Find where the given text appears and provide that cell's center as (X, Y) coordinate. 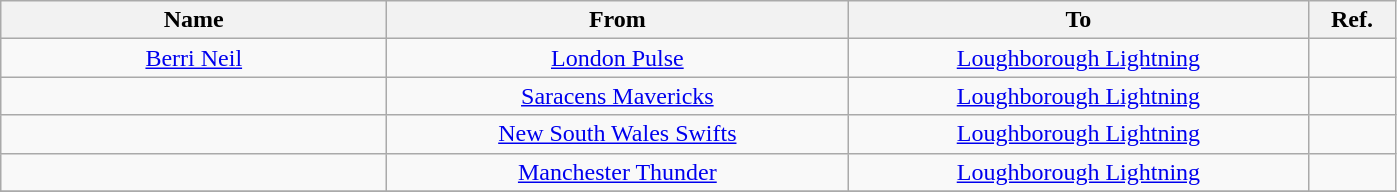
London Pulse (618, 58)
To (1078, 20)
Manchester Thunder (618, 172)
Saracens Mavericks (618, 96)
Berri Neil (194, 58)
Name (194, 20)
From (618, 20)
New South Wales Swifts (618, 134)
Ref. (1352, 20)
